From the cell containing the given text, extract its center point as [X, Y] coordinate. 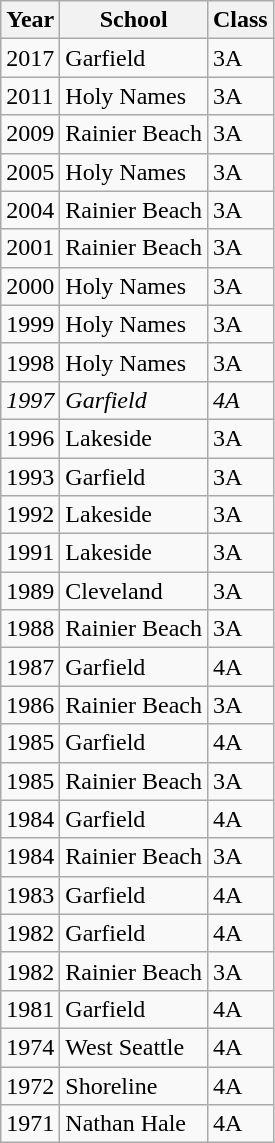
1971 [30, 1124]
1999 [30, 324]
1993 [30, 477]
2011 [30, 96]
West Seattle [134, 1047]
1983 [30, 895]
1981 [30, 1009]
1997 [30, 400]
School [134, 20]
Class [240, 20]
1989 [30, 591]
2000 [30, 286]
2004 [30, 210]
1992 [30, 515]
1991 [30, 553]
Year [30, 20]
2001 [30, 248]
Nathan Hale [134, 1124]
2009 [30, 134]
2017 [30, 58]
1986 [30, 705]
1998 [30, 362]
1988 [30, 629]
1974 [30, 1047]
2005 [30, 172]
Shoreline [134, 1085]
1987 [30, 667]
Cleveland [134, 591]
1996 [30, 438]
1972 [30, 1085]
